Provide the [x, y] coordinate of the cell's center where the given text is located.  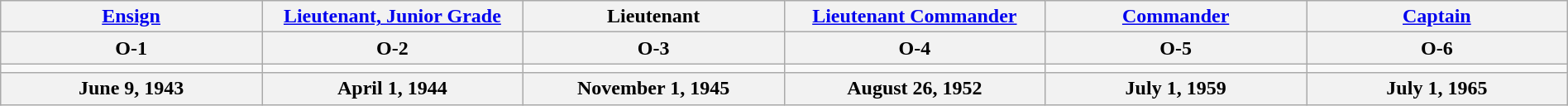
November 1, 1945 [653, 89]
O-3 [653, 48]
O-2 [392, 48]
Lieutenant [653, 17]
June 9, 1943 [131, 89]
Ensign [131, 17]
Captain [1437, 17]
O-4 [915, 48]
August 26, 1952 [915, 89]
Lieutenant, Junior Grade [392, 17]
April 1, 1944 [392, 89]
July 1, 1959 [1176, 89]
O-6 [1437, 48]
Lieutenant Commander [915, 17]
O-5 [1176, 48]
July 1, 1965 [1437, 89]
O-1 [131, 48]
Commander [1176, 17]
